Search for the cell housing the specified text and yield its (X, Y) center coordinate. 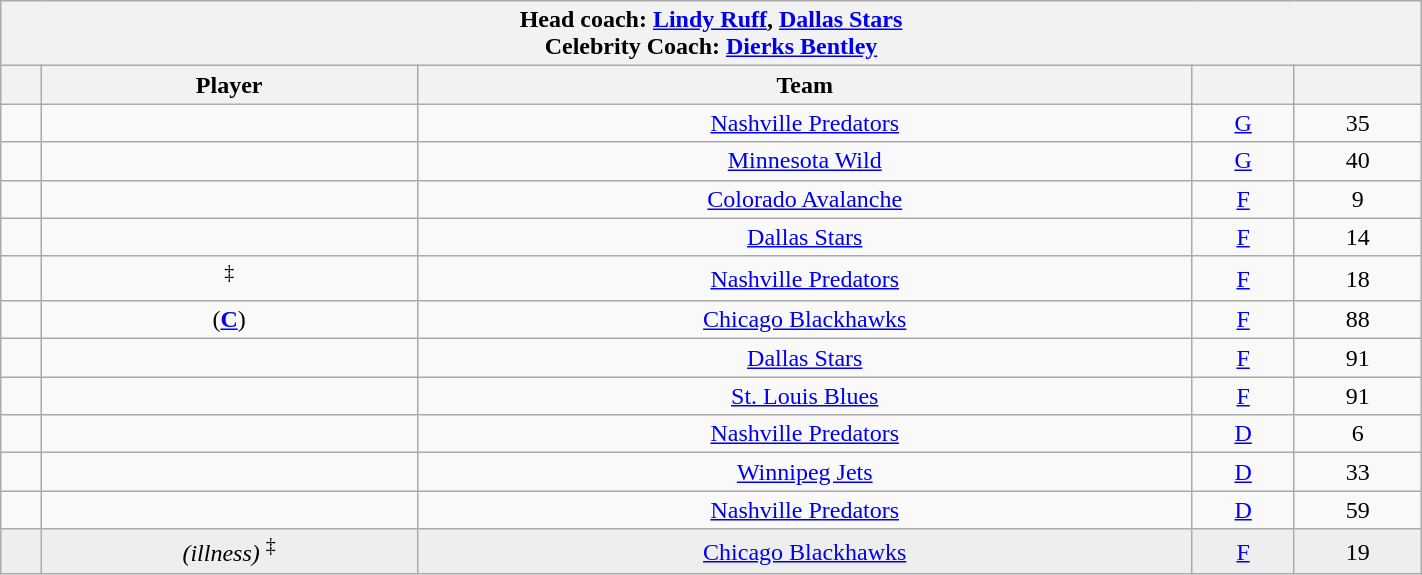
19 (1358, 552)
33 (1358, 472)
9 (1358, 199)
Colorado Avalanche (805, 199)
Minnesota Wild (805, 161)
(illness) ‡ (230, 552)
14 (1358, 237)
St. Louis Blues (805, 396)
Winnipeg Jets (805, 472)
18 (1358, 278)
35 (1358, 123)
(C) (230, 320)
Team (805, 85)
88 (1358, 320)
40 (1358, 161)
Head coach: Lindy Ruff, Dallas Stars Celebrity Coach: Dierks Bentley (711, 34)
Player (230, 85)
‡ (230, 278)
6 (1358, 434)
59 (1358, 510)
